Return the (X, Y) coordinate for the center point of the cell that contains the specified text.  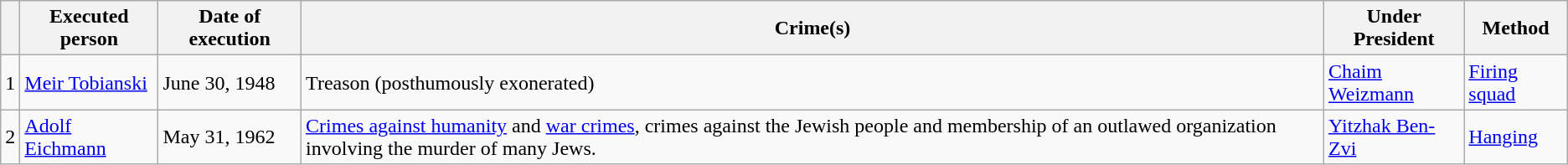
Firing squad (1516, 82)
Chaim Weizmann (1394, 82)
Method (1516, 28)
1 (10, 82)
Date of execution (230, 28)
Adolf Eichmann (89, 137)
Under President (1394, 28)
May 31, 1962 (230, 137)
June 30, 1948 (230, 82)
2 (10, 137)
Executed person (89, 28)
Crime(s) (812, 28)
Yitzhak Ben-Zvi (1394, 137)
Meir Tobianski (89, 82)
Treason (posthumously exonerated) (812, 82)
Hanging (1516, 137)
